Locate the cell with the specified text and output its [X, Y] center coordinate. 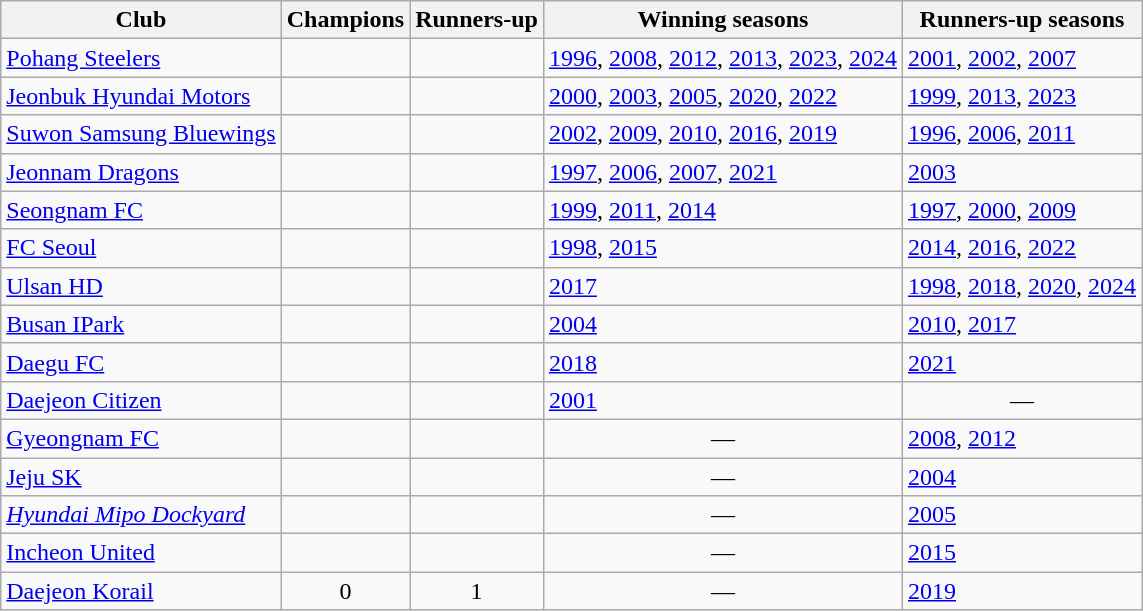
Club [141, 20]
Busan IPark [141, 324]
Runners-up [477, 20]
1998, 2018, 2020, 2024 [1022, 286]
Daejeon Korail [141, 591]
Daejeon Citizen [141, 400]
Daegu FC [141, 362]
1998, 2015 [722, 248]
Incheon United [141, 553]
Runners-up seasons [1022, 20]
Gyeongnam FC [141, 438]
2000, 2003, 2005, 2020, 2022 [722, 96]
Suwon Samsung Bluewings [141, 134]
2001, 2002, 2007 [1022, 58]
2015 [1022, 553]
2014, 2016, 2022 [1022, 248]
Winning seasons [722, 20]
Jeju SK [141, 477]
1997, 2006, 2007, 2021 [722, 172]
1999, 2013, 2023 [1022, 96]
Jeonbuk Hyundai Motors [141, 96]
2002, 2009, 2010, 2016, 2019 [722, 134]
2018 [722, 362]
FC Seoul [141, 248]
1999, 2011, 2014 [722, 210]
Jeonnam Dragons [141, 172]
0 [345, 591]
2010, 2017 [1022, 324]
Hyundai Mipo Dockyard [141, 515]
2005 [1022, 515]
Pohang Steelers [141, 58]
2001 [722, 400]
2017 [722, 286]
Ulsan HD [141, 286]
2003 [1022, 172]
Champions [345, 20]
1997, 2000, 2009 [1022, 210]
1996, 2008, 2012, 2013, 2023, 2024 [722, 58]
1996, 2006, 2011 [1022, 134]
2008, 2012 [1022, 438]
1 [477, 591]
2019 [1022, 591]
2021 [1022, 362]
Seongnam FC [141, 210]
